Determine the (x, y) coordinate at the center of the cell enclosing the given text.  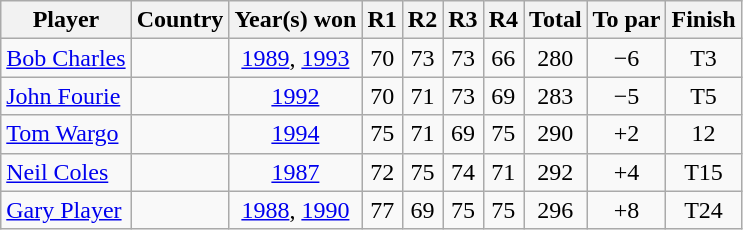
290 (556, 134)
−5 (626, 96)
74 (463, 172)
66 (503, 58)
Bob Charles (66, 58)
Tom Wargo (66, 134)
Finish (704, 20)
292 (556, 172)
280 (556, 58)
1992 (296, 96)
R3 (463, 20)
+2 (626, 134)
Neil Coles (66, 172)
1987 (296, 172)
12 (704, 134)
John Fourie (66, 96)
R4 (503, 20)
+8 (626, 210)
To par (626, 20)
77 (382, 210)
296 (556, 210)
Total (556, 20)
T5 (704, 96)
Gary Player (66, 210)
283 (556, 96)
1994 (296, 134)
72 (382, 172)
R1 (382, 20)
T15 (704, 172)
T24 (704, 210)
Player (66, 20)
+4 (626, 172)
Year(s) won (296, 20)
Country (180, 20)
1988, 1990 (296, 210)
R2 (422, 20)
1989, 1993 (296, 58)
−6 (626, 58)
T3 (704, 58)
